Pinpoint the cell where the given text exists, returning its (x, y) midpoint coordinate. 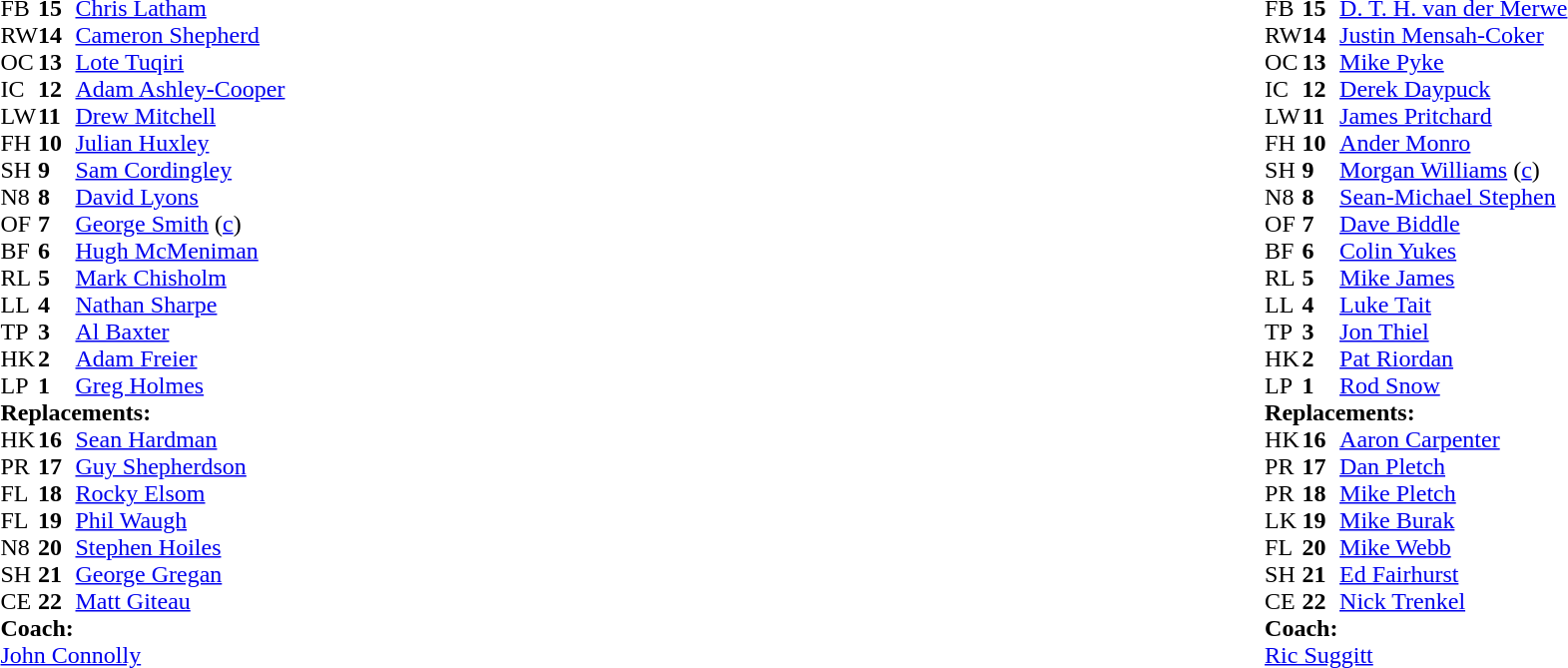
Greg Holmes (181, 385)
Julian Huxley (181, 144)
Al Baxter (181, 332)
Morgan Williams (c) (1453, 170)
Mike Webb (1453, 547)
Ander Monro (1453, 144)
Mike Burak (1453, 521)
Phil Waugh (181, 521)
Cameron Shepherd (181, 36)
George Smith (c) (181, 224)
Mike Pyke (1453, 62)
Dave Biddle (1453, 224)
Sean-Michael Stephen (1453, 198)
Lote Tuqiri (181, 62)
Rocky Elsom (181, 493)
Mike James (1453, 278)
Pat Riordan (1453, 359)
Aaron Carpenter (1453, 439)
Sean Hardman (181, 439)
Ed Fairhurst (1453, 575)
Derek Daypuck (1453, 90)
Jon Thiel (1453, 332)
Hugh McMeniman (181, 252)
Drew Mitchell (181, 116)
John Connolly (142, 655)
Dan Pletch (1453, 467)
James Pritchard (1453, 116)
Ric Suggitt (1415, 655)
Sam Cordingley (181, 170)
George Gregan (181, 575)
Luke Tait (1453, 306)
Justin Mensah-Coker (1453, 36)
Adam Ashley-Cooper (181, 90)
Guy Shepherdson (181, 467)
LK (1284, 521)
Rod Snow (1453, 385)
Adam Freier (181, 359)
Mike Pletch (1453, 493)
Stephen Hoiles (181, 547)
David Lyons (181, 198)
Colin Yukes (1453, 252)
Nick Trenkel (1453, 601)
Mark Chisholm (181, 278)
Matt Giteau (181, 601)
Nathan Sharpe (181, 306)
